Return the [x, y] coordinate for the center point of the cell that contains the specified text.  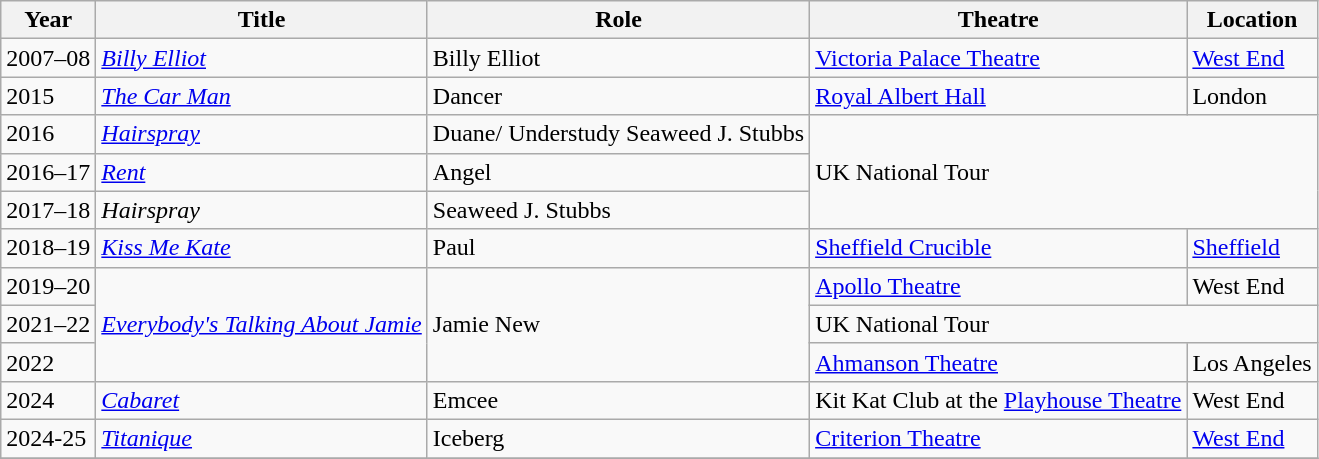
Angel [618, 172]
Cabaret [262, 400]
The Car Man [262, 96]
Role [618, 20]
2018–19 [48, 248]
Emcee [618, 400]
2022 [48, 362]
2019–20 [48, 286]
Royal Albert Hall [998, 96]
Duane/ Understudy Seaweed J. Stubbs [618, 134]
Iceberg [618, 438]
Everybody's Talking About Jamie [262, 324]
2016 [48, 134]
2021–22 [48, 324]
London [1252, 96]
Jamie New [618, 324]
2024 [48, 400]
Dancer [618, 96]
2016–17 [48, 172]
Theatre [998, 20]
Victoria Palace Theatre [998, 58]
Title [262, 20]
Sheffield Crucible [998, 248]
2017–18 [48, 210]
Los Angeles [1252, 362]
Location [1252, 20]
Titanique [262, 438]
2015 [48, 96]
Ahmanson Theatre [998, 362]
Rent [262, 172]
Apollo Theatre [998, 286]
Kiss Me Kate [262, 248]
Kit Kat Club at the Playhouse Theatre [998, 400]
Sheffield [1252, 248]
Year [48, 20]
2024-25 [48, 438]
2007–08 [48, 58]
Seaweed J. Stubbs [618, 210]
Criterion Theatre [998, 438]
Paul [618, 248]
